Find where the given text appears and provide that cell's center as (X, Y) coordinate. 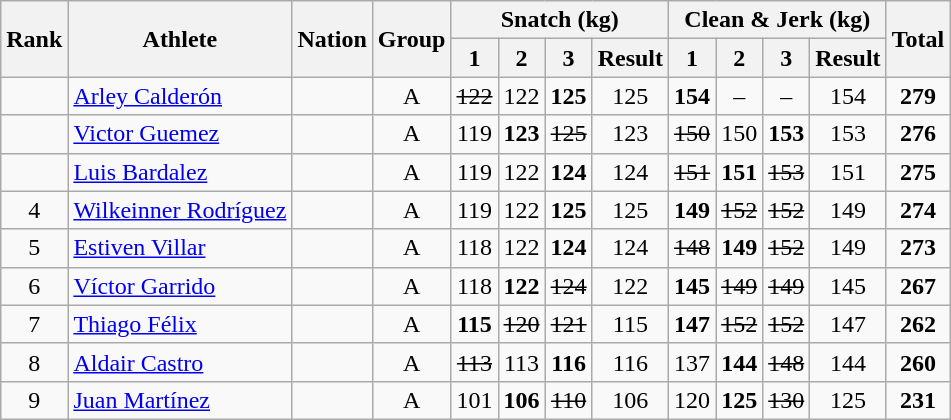
Clean & Jerk (kg) (778, 20)
Víctor Garrido (180, 286)
9 (34, 400)
6 (34, 286)
Luis Bardalez (180, 172)
Estiven Villar (180, 248)
Victor Guemez (180, 134)
130 (786, 400)
Athlete (180, 39)
Aldair Castro (180, 362)
5 (34, 248)
231 (918, 400)
Wilkeinner Rodríguez (180, 210)
275 (918, 172)
121 (568, 324)
262 (918, 324)
Total (918, 39)
267 (918, 286)
276 (918, 134)
Juan Martínez (180, 400)
8 (34, 362)
279 (918, 96)
260 (918, 362)
Rank (34, 39)
274 (918, 210)
Nation (332, 39)
137 (692, 362)
273 (918, 248)
101 (474, 400)
4 (34, 210)
Snatch (kg) (560, 20)
Group (412, 39)
Arley Calderón (180, 96)
110 (568, 400)
Thiago Félix (180, 324)
7 (34, 324)
